Identify which cell holds the provided text, then report its (x, y) central coordinate. 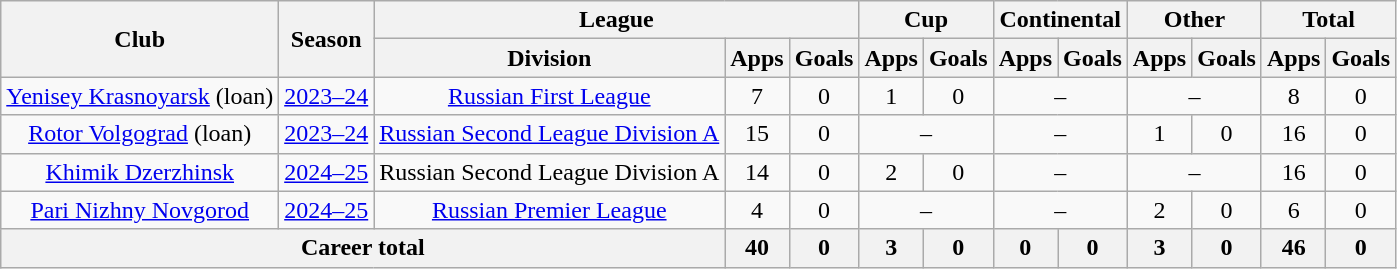
40 (757, 248)
7 (757, 96)
15 (757, 134)
Rotor Volgograd (loan) (140, 134)
Russian First League (550, 96)
14 (757, 172)
Division (550, 58)
Cup (926, 20)
Yenisey Krasnoyarsk (loan) (140, 96)
Russian Premier League (550, 210)
Career total (363, 248)
Other (1194, 20)
Pari Nizhny Novgorod (140, 210)
6 (1293, 210)
46 (1293, 248)
Khimik Dzerzhinsk (140, 172)
Continental (1060, 20)
8 (1293, 96)
Club (140, 39)
4 (757, 210)
Total (1328, 20)
Season (326, 39)
League (616, 20)
